For the text-containing cell, return its midpoint in (x, y) coordinate format. 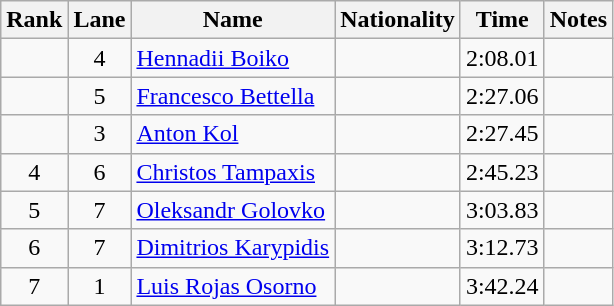
Rank (34, 20)
3:12.73 (502, 248)
3:03.83 (502, 210)
Name (233, 20)
2:45.23 (502, 172)
Lane (100, 20)
Time (502, 20)
2:27.06 (502, 96)
2:27.45 (502, 134)
3:42.24 (502, 286)
2:08.01 (502, 58)
Hennadii Boiko (233, 58)
Francesco Bettella (233, 96)
Luis Rojas Osorno (233, 286)
Nationality (398, 20)
Anton Kol (233, 134)
Christos Tampaxis (233, 172)
Oleksandr Golovko (233, 210)
1 (100, 286)
Dimitrios Karypidis (233, 248)
Notes (578, 20)
3 (100, 134)
